Extract the (x, y) coordinate from the center of the cell holding the provided text.  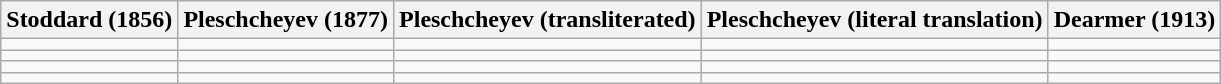
Pleschcheyev (literal translation) (874, 20)
Pleschcheyev (1877) (286, 20)
Stoddard (1856) (90, 20)
Dearmer (1913) (1134, 20)
Pleschcheyev (transliterated) (548, 20)
